Return the (X, Y) coordinate for the center point of the cell that contains the specified text.  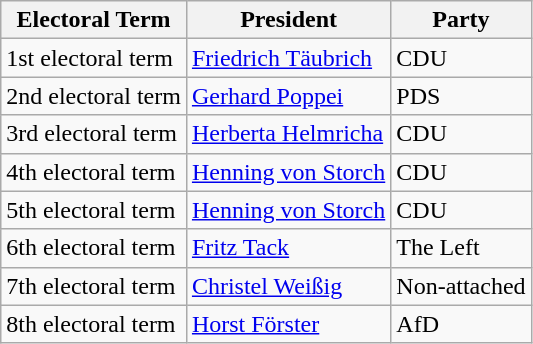
4th electoral term (94, 172)
Christel Weißig (288, 286)
7th electoral term (94, 286)
1st electoral term (94, 58)
President (288, 20)
Gerhard Poppei (288, 96)
Horst Förster (288, 324)
Fritz Tack (288, 248)
5th electoral term (94, 210)
AfD (461, 324)
PDS (461, 96)
Herberta Helmricha (288, 134)
2nd electoral term (94, 96)
6th electoral term (94, 248)
The Left (461, 248)
Non-attached (461, 286)
Electoral Term (94, 20)
Friedrich Täubrich (288, 58)
8th electoral term (94, 324)
Party (461, 20)
3rd electoral term (94, 134)
